Identify which cell holds the provided text, then report its [X, Y] central coordinate. 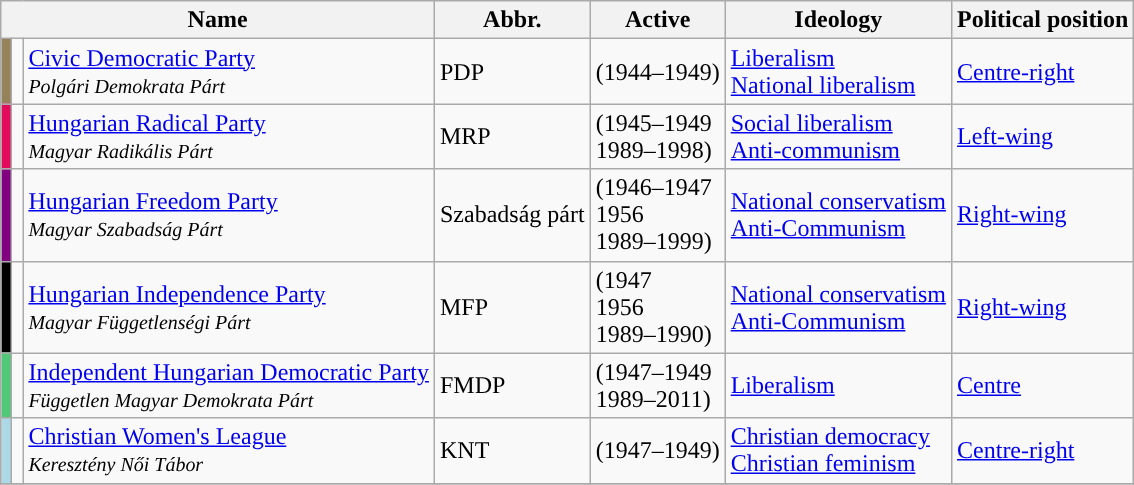
Ideology [838, 20]
Political position [1043, 20]
Liberalism [838, 386]
Christian democracyChristian feminism [838, 450]
Centre [1043, 386]
Hungarian Radical PartyMagyar Radikális Párt [229, 136]
MFP [512, 307]
Hungarian Freedom PartyMagyar Szabadság Párt [229, 215]
Social liberalismAnti-communism [838, 136]
(1945–19491989–1998) [658, 136]
Hungarian Independence PartyMagyar Függetlenségi Párt [229, 307]
KNT [512, 450]
(1946–194719561989–1999) [658, 215]
MRP [512, 136]
PDP [512, 72]
(1947–1949) [658, 450]
Active [658, 20]
Szabadság párt [512, 215]
LiberalismNational liberalism [838, 72]
Civic Democratic PartyPolgári Demokrata Párt [229, 72]
(1944–1949) [658, 72]
Left-wing [1043, 136]
Independent Hungarian Democratic PartyFüggetlen Magyar Demokrata Párt [229, 386]
Name [218, 20]
(1947–19491989–2011) [658, 386]
Abbr. [512, 20]
FMDP [512, 386]
Christian Women's LeagueKeresztény Női Tábor [229, 450]
(194719561989–1990) [658, 307]
